Find where the given text appears and provide that cell's center as (x, y) coordinate. 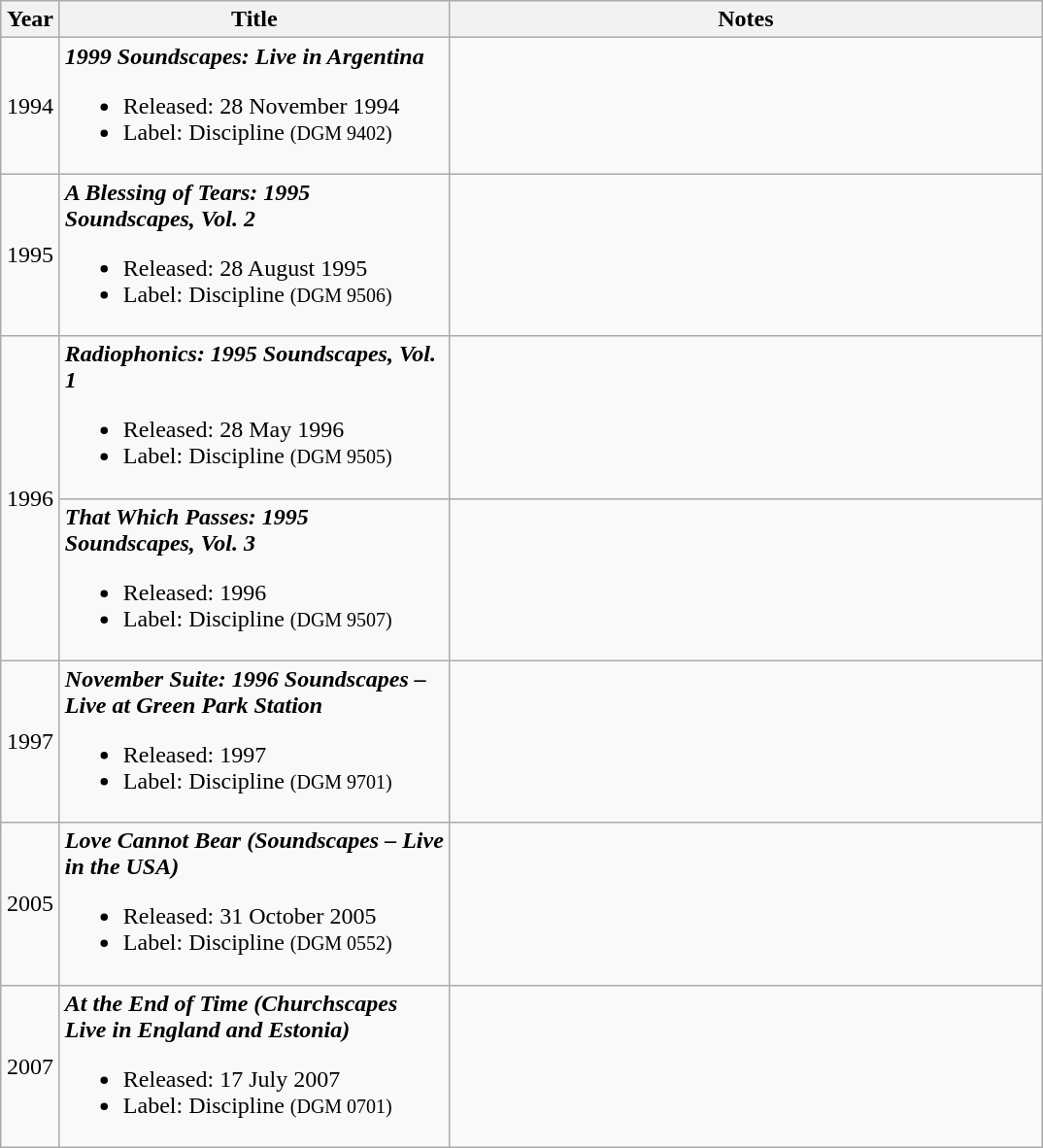
1997 (31, 742)
That Which Passes: 1995 Soundscapes, Vol. 3Released: 1996Label: Discipline (DGM 9507) (254, 579)
At the End of Time (Churchscapes Live in England and Estonia)Released: 17 July 2007Label: Discipline (DGM 0701) (254, 1066)
A Blessing of Tears: 1995 Soundscapes, Vol. 2Released: 28 August 1995Label: Discipline (DGM 9506) (254, 254)
1999 Soundscapes: Live in ArgentinaReleased: 28 November 1994Label: Discipline (DGM 9402) (254, 106)
Notes (746, 19)
1995 (31, 254)
1994 (31, 106)
November Suite: 1996 Soundscapes – Live at Green Park StationReleased: 1997Label: Discipline (DGM 9701) (254, 742)
Radiophonics: 1995 Soundscapes, Vol. 1Released: 28 May 1996Label: Discipline (DGM 9505) (254, 418)
2005 (31, 903)
Year (31, 19)
Title (254, 19)
2007 (31, 1066)
Love Cannot Bear (Soundscapes – Live in the USA)Released: 31 October 2005Label: Discipline (DGM 0552) (254, 903)
1996 (31, 498)
